Determine the (x, y) coordinate at the center of the cell enclosing the given text.  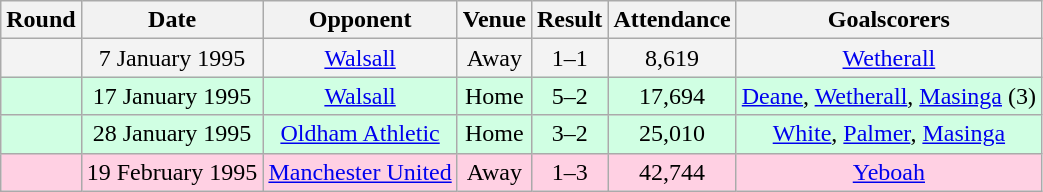
28 January 1995 (172, 134)
19 February 1995 (172, 172)
Yeboah (888, 172)
1–1 (569, 58)
Date (172, 20)
8,619 (672, 58)
Wetherall (888, 58)
5–2 (569, 96)
Attendance (672, 20)
Manchester United (360, 172)
7 January 1995 (172, 58)
17,694 (672, 96)
Round (41, 20)
25,010 (672, 134)
Deane, Wetherall, Masinga (3) (888, 96)
Result (569, 20)
3–2 (569, 134)
Goalscorers (888, 20)
White, Palmer, Masinga (888, 134)
Oldham Athletic (360, 134)
42,744 (672, 172)
17 January 1995 (172, 96)
1–3 (569, 172)
Venue (494, 20)
Opponent (360, 20)
